Return the [X, Y] coordinate for the center point of the cell that contains the specified text.  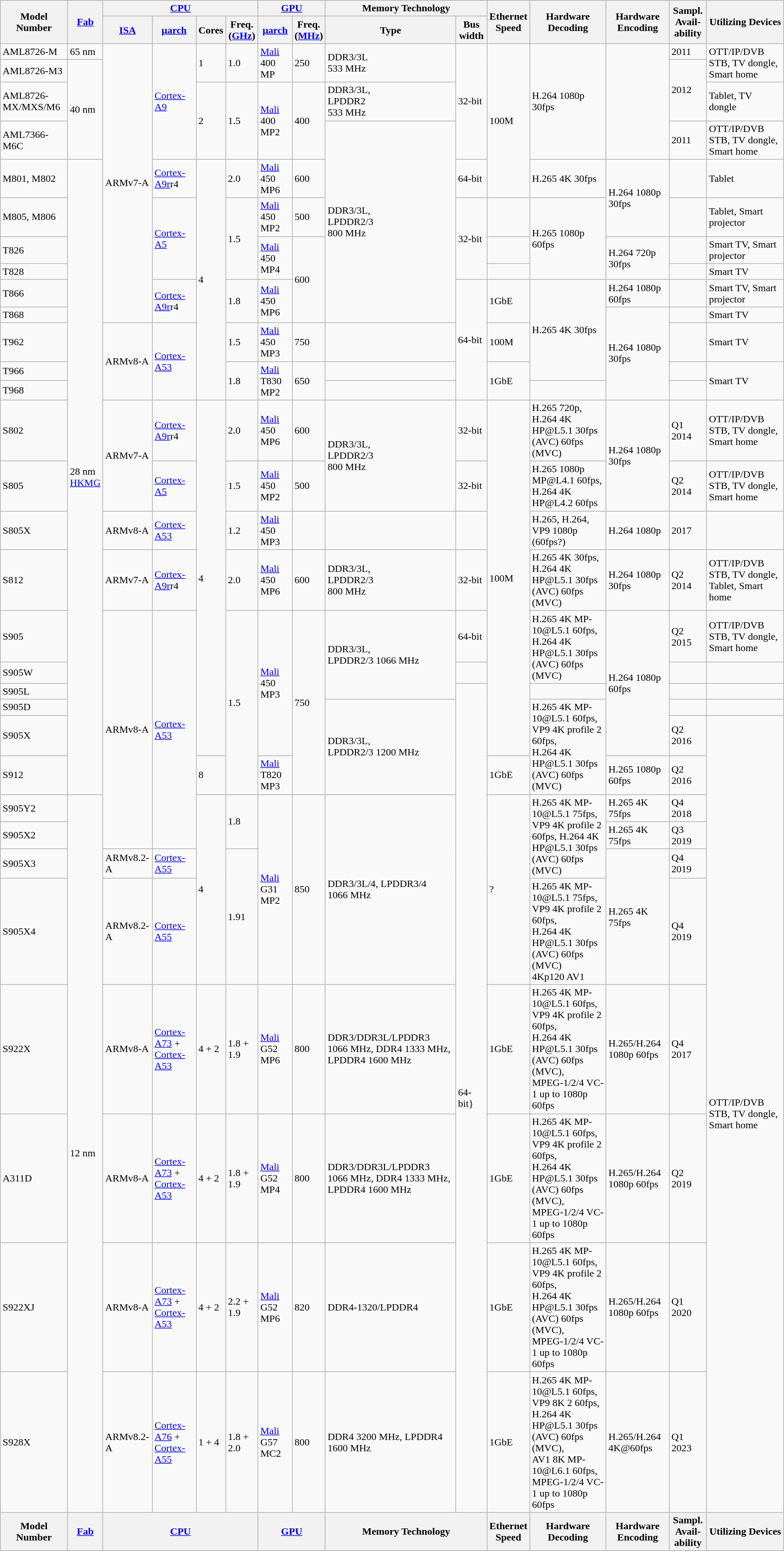
DDR3/3L,LPDDR2/3 1200 MHz [391, 747]
Q4 2017 [688, 1049]
S805 [34, 486]
850 [309, 889]
Cortex-A9 [174, 101]
Cores [211, 30]
1.91 [242, 917]
Mali 400 MP [275, 63]
DDR4 3200 MHz, LPDDR4 1600 MHz [391, 1442]
DDR3/3L,LPDDR2533 MHz [391, 101]
Type [391, 30]
Q4 2018 [688, 808]
T828 [34, 271]
Q2 2015 [688, 636]
1.8 + 2.0 [242, 1442]
? [508, 889]
AML8726-M [34, 52]
DDR3/3L533 MHz [391, 63]
Mali G52 MP4 [275, 1178]
S812 [34, 580]
12 nm [85, 1153]
S912 [34, 775]
S905D [34, 707]
H.265 720p,H.264 4K HP@L5.1 30fps (AVC) 60fps (MVC) [568, 431]
Mali G57 MC2 [275, 1442]
1 + 4 [211, 1442]
650 [309, 380]
T966 [34, 371]
DDR3/3L,LPDDR2/3 1066 MHz [391, 655]
H.264 720p 30fps [637, 258]
65 nm [85, 52]
2 [211, 121]
H.265 4K MP-10@L5.1 60fps,H.264 4K HP@L5.1 30fps (AVC) 60fps (MVC) [568, 647]
AML7366-M6C [34, 140]
Tablet [745, 178]
250 [309, 63]
S905X [34, 736]
S905L [34, 691]
Q1 2014 [688, 431]
T826 [34, 250]
400 [309, 121]
Q3 2019 [688, 835]
H.265 4K MP-10@L5.1 75fps,VP9 4K profile 2 60fps, H.264 4K HP@L5.1 30fps (AVC) 60fps (MVC) [568, 836]
T866 [34, 293]
A311D [34, 1178]
Q1 2020 [688, 1307]
64-bit} [472, 1098]
T962 [34, 342]
S805X [34, 530]
H.264 1080p [637, 530]
Mali G31 MP2 [275, 889]
H.265, H.264, VP9 1080p (60fps?) [568, 530]
8 [211, 775]
S905X4 [34, 931]
820 [309, 1307]
H.265 1080p MP@L4.1 60fps,H.264 4K HP@L4.2 60fps [568, 486]
ISA [128, 30]
H.265 4K MP-10@L5.1 75fps,VP9 4K profile 2 60fps,H.264 4K HP@L5.1 30fps (AVC) 60fps (MVC)4Kp120 AV1 [568, 931]
Q1 2023 [688, 1442]
T968 [34, 390]
Mali 450 MP4 [275, 258]
H.265 4K MP-10@L5.1 60fps,VP9 4K profile 2 60fps,H.264 4K HP@L5.1 30fps (AVC) 60fps (MVC) [568, 747]
AML8726-MX/MXS/M6 [34, 101]
AML8726-M3 [34, 71]
H.265 4K 30fps,H.264 4K HP@L5.1 30fps (AVC) 60fps (MVC) [568, 580]
H.265 4K MP-10@L5.1 60fps,VP9 8K 2 60fps,H.264 4K HP@L5.1 30fps (AVC) 60fps (MVC),AV1 8K MP-10@L6.1 60fps,MPEG-1/2/4 VC-1 up to 1080p 60fps [568, 1442]
Mali T830 MP2 [275, 380]
S905W [34, 673]
S922XJ [34, 1307]
S905Y2 [34, 808]
28 nmHKMG [85, 477]
Q2 2019 [688, 1178]
DDR4-1320/LPDDR4 [391, 1307]
M801, M802 [34, 178]
1.2 [242, 530]
H.265/H.264 4K@60fps [637, 1442]
S905X3 [34, 863]
DDR3/3L/4, LPDDR3/4 1066 MHz [391, 889]
Freq.(GHz) [242, 30]
T868 [34, 315]
Mali T820 MP3 [275, 775]
Tablet, TV dongle [745, 101]
Tablet, Smart projector [745, 217]
OTT/IP/DVB STB, TV dongle, Tablet, Smart home [745, 580]
Cortex-A76 + Cortex-A55 [174, 1442]
Freq.(MHz) [309, 30]
S905 [34, 636]
S928X [34, 1442]
Bus width [472, 30]
Mali 400 MP2 [275, 121]
40 nm [85, 109]
S905X2 [34, 835]
S802 [34, 431]
1.0 [242, 63]
1 [211, 63]
2017 [688, 530]
2012 [688, 90]
2.2 + 1.9 [242, 1307]
S922X [34, 1049]
M805, M806 [34, 217]
